Identify which cell holds the provided text, then report its (X, Y) central coordinate. 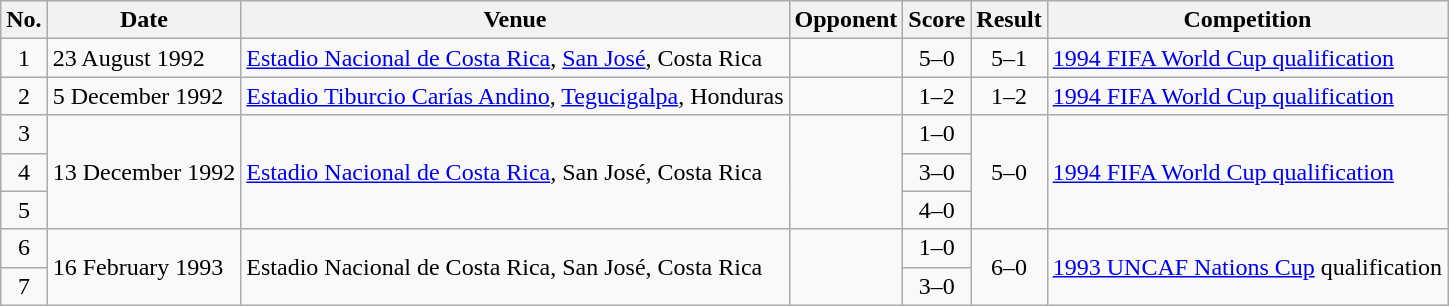
4–0 (937, 210)
Score (937, 20)
3 (24, 134)
Opponent (846, 20)
2 (24, 96)
16 February 1993 (144, 267)
No. (24, 20)
13 December 1992 (144, 172)
6 (24, 248)
1993 UNCAF Nations Cup qualification (1247, 267)
Estadio Tiburcio Carías Andino, Tegucigalpa, Honduras (515, 96)
1 (24, 58)
Venue (515, 20)
Date (144, 20)
5–1 (1009, 58)
Result (1009, 20)
7 (24, 286)
5 (24, 210)
5 December 1992 (144, 96)
23 August 1992 (144, 58)
4 (24, 172)
Competition (1247, 20)
6–0 (1009, 267)
